Locate the cell with the specified text and output its [X, Y] center coordinate. 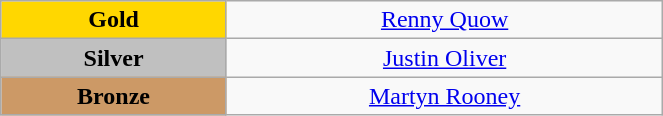
Justin Oliver [444, 58]
Renny Quow [444, 20]
Martyn Rooney [444, 96]
Gold [114, 20]
Silver [114, 58]
Bronze [114, 96]
